Search for the cell housing the specified text and yield its [X, Y] center coordinate. 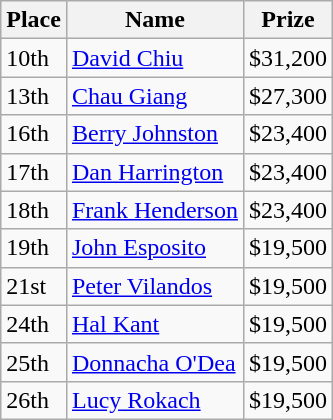
Chau Giang [154, 96]
Name [154, 20]
Dan Harrington [154, 172]
$31,200 [288, 58]
Donnacha O'Dea [154, 362]
$27,300 [288, 96]
Berry Johnston [154, 134]
Hal Kant [154, 324]
25th [34, 362]
24th [34, 324]
16th [34, 134]
19th [34, 248]
Peter Vilandos [154, 286]
Frank Henderson [154, 210]
Place [34, 20]
David Chiu [154, 58]
13th [34, 96]
Prize [288, 20]
26th [34, 400]
John Esposito [154, 248]
21st [34, 286]
17th [34, 172]
10th [34, 58]
Lucy Rokach [154, 400]
18th [34, 210]
